Scan for the cell matching the given text and deliver its (x, y) coordinate at center. 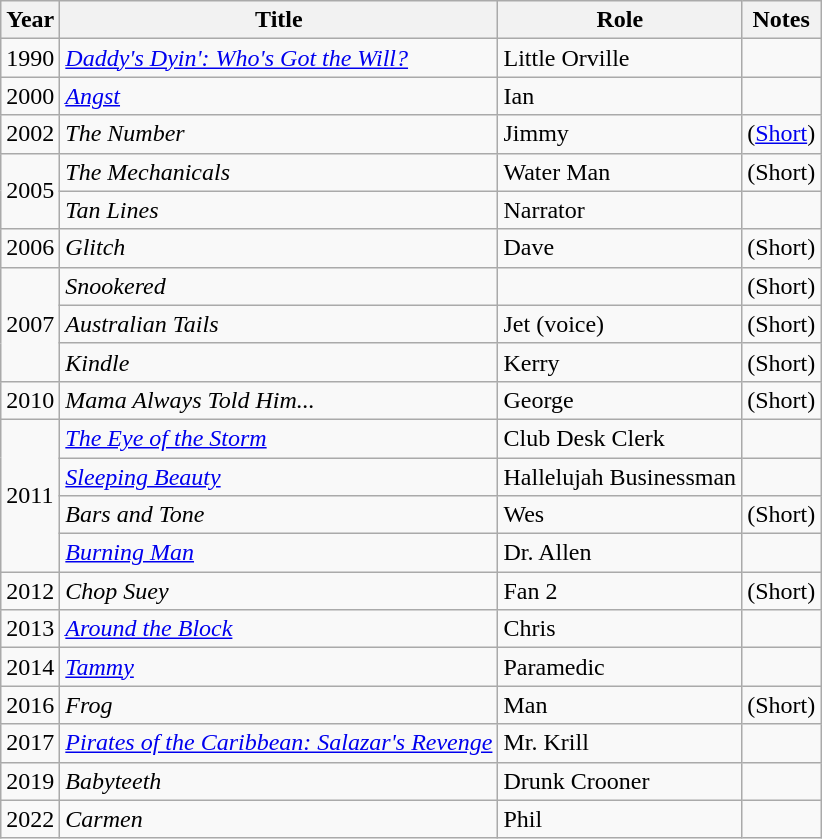
Jet (voice) (620, 324)
Dr. Allen (620, 553)
2002 (30, 134)
Bars and Tone (279, 515)
2013 (30, 629)
Notes (782, 20)
Title (279, 20)
Club Desk Clerk (620, 438)
Ian (620, 96)
Chop Suey (279, 591)
2007 (30, 324)
Mama Always Told Him... (279, 400)
Snookered (279, 286)
Angst (279, 96)
Chris (620, 629)
Sleeping Beauty (279, 477)
Australian Tails (279, 324)
2005 (30, 191)
Year (30, 20)
George (620, 400)
The Mechanicals (279, 172)
2011 (30, 495)
The Number (279, 134)
Wes (620, 515)
Mr. Krill (620, 743)
Pirates of the Caribbean: Salazar's Revenge (279, 743)
Hallelujah Businessman (620, 477)
Paramedic (620, 667)
2012 (30, 591)
Fan 2 (620, 591)
2000 (30, 96)
Carmen (279, 819)
Babyteeth (279, 781)
Tan Lines (279, 210)
Dave (620, 248)
Burning Man (279, 553)
Frog (279, 705)
Little Orville (620, 58)
2006 (30, 248)
2016 (30, 705)
Drunk Crooner (620, 781)
Around the Block (279, 629)
Daddy's Dyin': Who's Got the Will? (279, 58)
Man (620, 705)
Role (620, 20)
Jimmy (620, 134)
Phil (620, 819)
The Eye of the Storm (279, 438)
2019 (30, 781)
2022 (30, 819)
2010 (30, 400)
Water Man (620, 172)
Narrator (620, 210)
2014 (30, 667)
Tammy (279, 667)
1990 (30, 58)
Kerry (620, 362)
2017 (30, 743)
Kindle (279, 362)
Glitch (279, 248)
